Output the [x, y] coordinate of the center of the cell containing the given text.  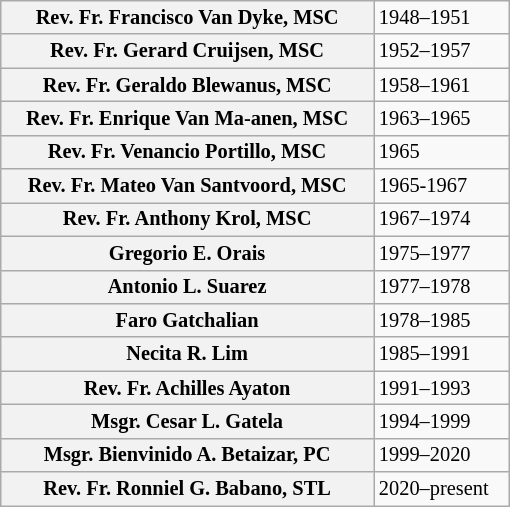
1994–1999 [442, 421]
Rev. Fr. Francisco Van Dyke, MSC [187, 17]
Rev. Fr. Anthony Krol, MSC [187, 219]
1948–1951 [442, 17]
1999–2020 [442, 455]
Gregorio E. Orais [187, 253]
Faro Gatchalian [187, 320]
Rev. Fr. Venancio Portillo, MSC [187, 152]
Msgr. Bienvinido A. Betaizar, PC [187, 455]
1965 [442, 152]
1952–1957 [442, 51]
1965-1967 [442, 186]
Antonio L. Suarez [187, 287]
Necita R. Lim [187, 354]
1978–1985 [442, 320]
Rev. Fr. Achilles Ayaton [187, 388]
1967–1974 [442, 219]
Msgr. Cesar L. Gatela [187, 421]
Rev. Fr. Geraldo Blewanus, MSC [187, 85]
1958–1961 [442, 85]
Rev. Fr. Gerard Cruijsen, MSC [187, 51]
1963–1965 [442, 118]
Rev. Fr. Enrique Van Ma-anen, MSC [187, 118]
2020–present [442, 489]
1985–1991 [442, 354]
Rev. Fr. Mateo Van Santvoord, MSC [187, 186]
1991–1993 [442, 388]
1975–1977 [442, 253]
1977–1978 [442, 287]
Rev. Fr. Ronniel G. Babano, STL [187, 489]
